Extract the (x, y) coordinate from the center of the cell holding the provided text.  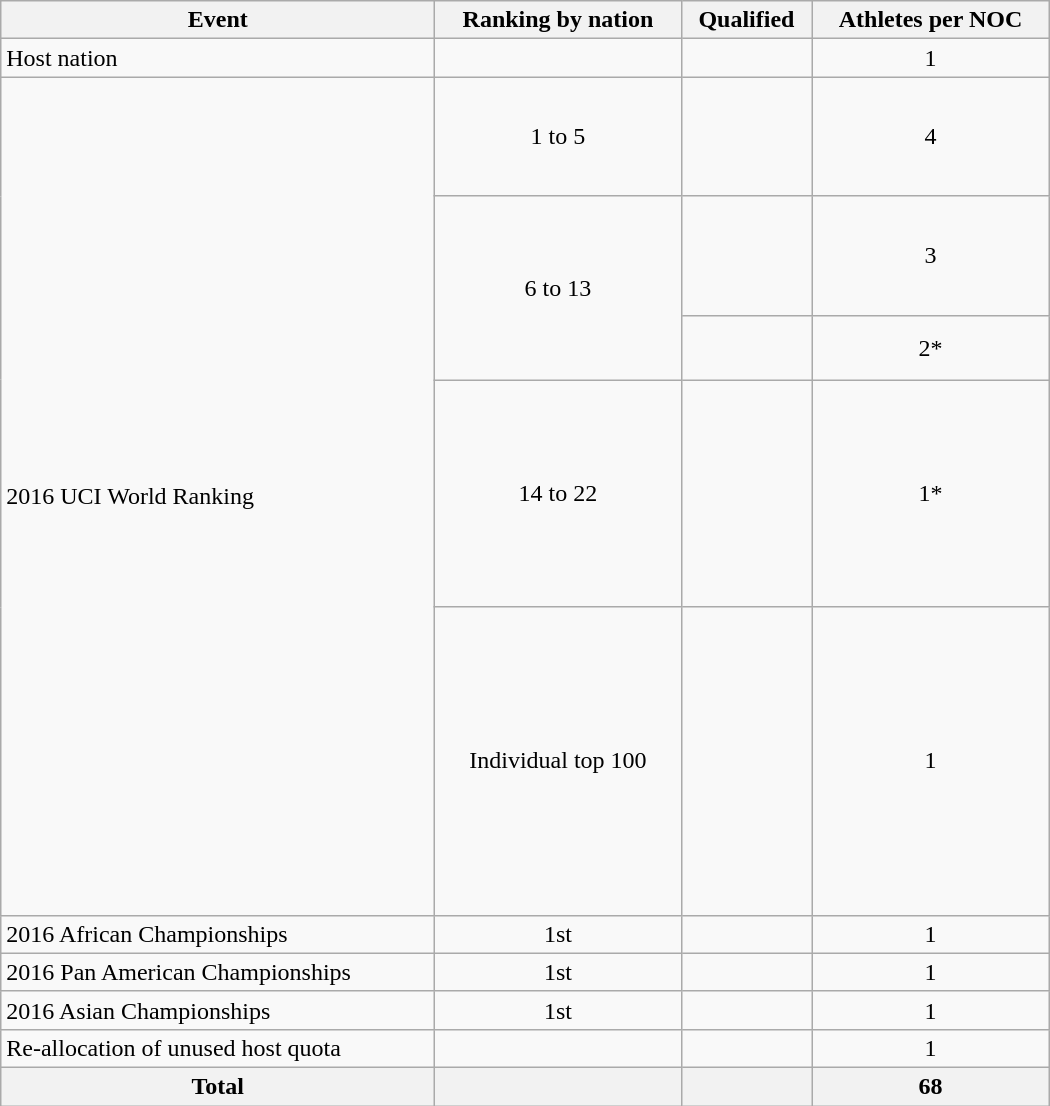
Qualified (746, 20)
Re-allocation of unused host quota (218, 1048)
4 (931, 136)
2016 Pan American Championships (218, 972)
6 to 13 (558, 288)
68 (931, 1086)
2016 UCI World Ranking (218, 496)
Host nation (218, 58)
Total (218, 1086)
Event (218, 20)
2* (931, 348)
Ranking by nation (558, 20)
3 (931, 256)
Athletes per NOC (931, 20)
2016 African Championships (218, 934)
14 to 22 (558, 494)
2016 Asian Championships (218, 1010)
1 to 5 (558, 136)
1* (931, 494)
Individual top 100 (558, 761)
